For the text-containing cell, return its midpoint in (X, Y) coordinate format. 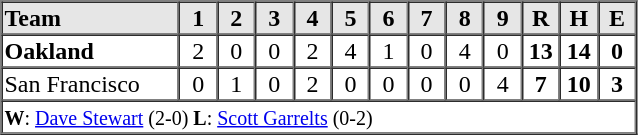
San Francisco (91, 84)
5 (350, 18)
E (617, 18)
6 (388, 18)
H (579, 18)
Oakland (91, 50)
10 (579, 84)
13 (541, 50)
8 (465, 18)
Team (91, 18)
9 (503, 18)
R (541, 18)
14 (579, 50)
W: Dave Stewart (2-0) L: Scott Garrelts (0-2) (319, 116)
